From the cell containing the given text, extract its center point as (x, y) coordinate. 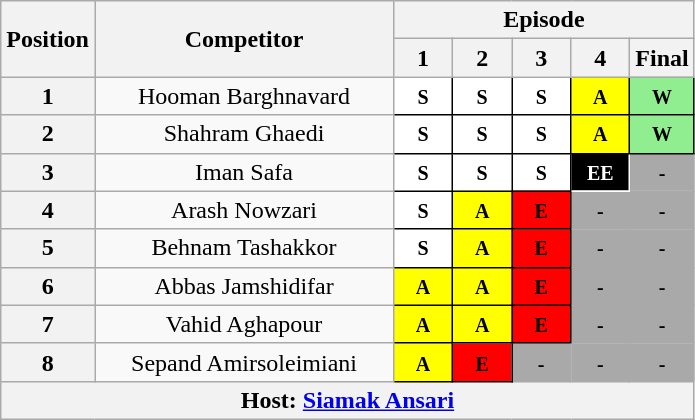
Arash Nowzari (244, 210)
Position (48, 39)
Host: Siamak Ansari (348, 400)
Shahram Ghaedi (244, 134)
7 (48, 324)
Hooman Barghnavard (244, 96)
8 (48, 362)
Sepand Amirsoleimiani (244, 362)
6 (48, 286)
5 (48, 248)
Episode (544, 20)
Iman Safa (244, 172)
Vahid Aghapour (244, 324)
Behnam Tashakkor (244, 248)
Abbas Jamshidifar (244, 286)
EE (600, 172)
Competitor (244, 39)
Final (662, 58)
